Determine the (X, Y) coordinate at the center of the cell enclosing the given text.  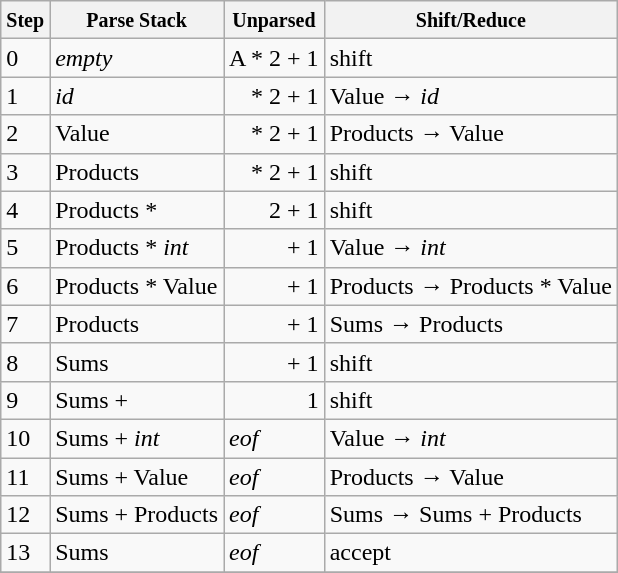
Shift/Reduce (470, 20)
Products * (137, 210)
2 (26, 134)
Products * int (137, 248)
11 (26, 477)
empty (137, 58)
Value (137, 134)
accept (470, 553)
Sums + (137, 400)
Sums + Products (137, 515)
3 (26, 172)
10 (26, 438)
A * 2 + 1 (274, 58)
5 (26, 248)
9 (26, 400)
4 (26, 210)
id (137, 96)
7 (26, 324)
Sums + Value (137, 477)
Products → Products * Value (470, 286)
Sums → Sums + Products (470, 515)
Step (26, 20)
Products * Value (137, 286)
0 (26, 58)
13 (26, 553)
8 (26, 362)
Sums + int (137, 438)
Unparsed (274, 20)
Value → id (470, 96)
Parse Stack (137, 20)
12 (26, 515)
Sums → Products (470, 324)
6 (26, 286)
2 + 1 (274, 210)
